Return [X, Y] of the center of cell containing provided text 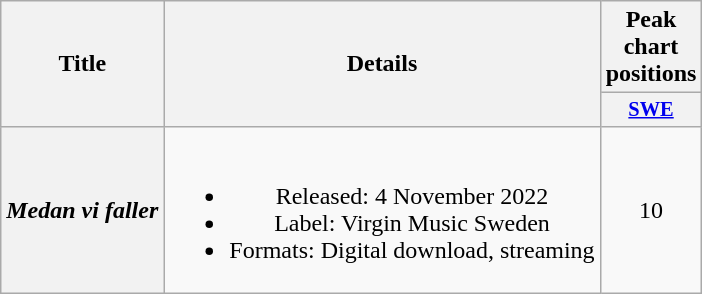
10 [651, 210]
Peak chart positions [651, 47]
Title [82, 64]
Medan vi faller [82, 210]
SWE [651, 110]
Details [382, 64]
Released: 4 November 2022Label: Virgin Music SwedenFormats: Digital download, streaming [382, 210]
